Provide the [x, y] coordinate of the cell's center where the given text is located.  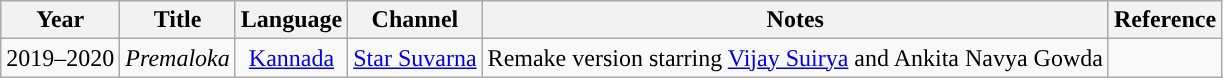
Title [178, 20]
Year [60, 20]
Notes [795, 20]
Star Suvarna [415, 58]
2019–2020 [60, 58]
Language [291, 20]
Premaloka [178, 58]
Channel [415, 20]
Reference [1164, 20]
Remake version starring Vijay Suirya and Ankita Navya Gowda [795, 58]
Kannada [291, 58]
